Search for the cell housing the specified text and yield its [X, Y] center coordinate. 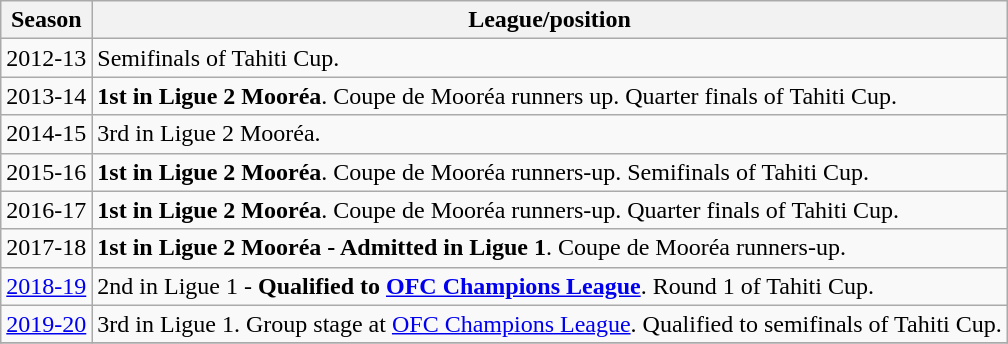
League/position [550, 20]
1st in Ligue 2 Mooréa. Coupe de Mooréa runners up. Quarter finals of Tahiti Cup. [550, 96]
2017-18 [46, 248]
2012-13 [46, 58]
2nd in Ligue 1 - Qualified to OFC Champions League. Round 1 of Tahiti Cup. [550, 286]
3rd in Ligue 1. Group stage at OFC Champions League. Qualified to semifinals of Tahiti Cup. [550, 324]
Season [46, 20]
2013-14 [46, 96]
2014-15 [46, 134]
1st in Ligue 2 Mooréa. Coupe de Mooréa runners-up. Quarter finals of Tahiti Cup. [550, 210]
1st in Ligue 2 Mooréa. Coupe de Mooréa runners-up. Semifinals of Tahiti Cup. [550, 172]
3rd in Ligue 2 Mooréa. [550, 134]
2015-16 [46, 172]
2019-20 [46, 324]
Semifinals of Tahiti Cup. [550, 58]
2016-17 [46, 210]
1st in Ligue 2 Mooréa - Admitted in Ligue 1. Coupe de Mooréa runners-up. [550, 248]
2018-19 [46, 286]
